From the cell containing the given text, extract its center point as (x, y) coordinate. 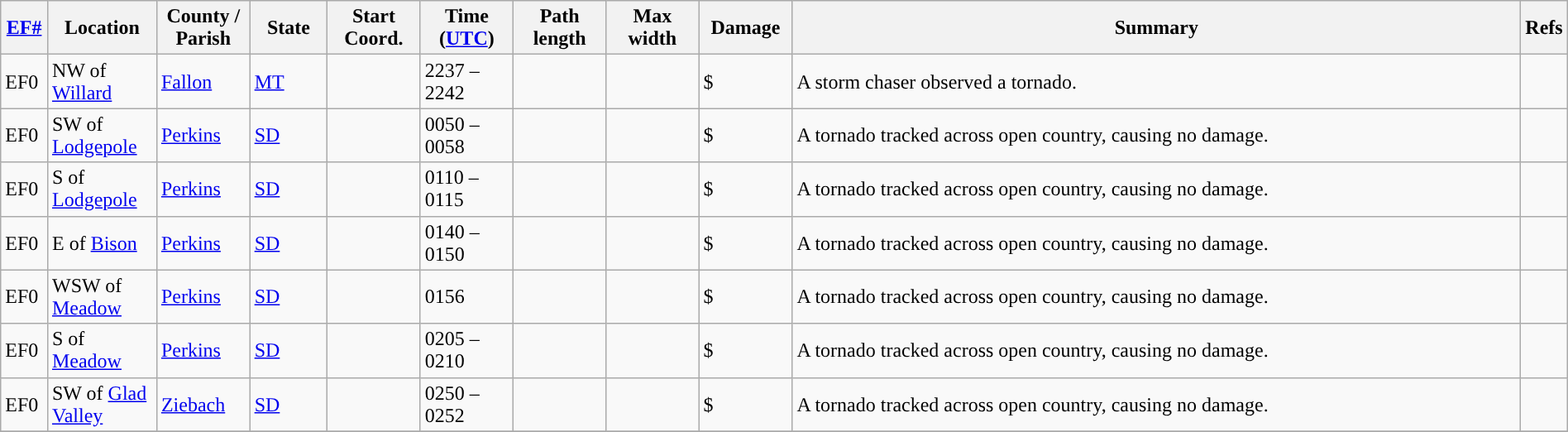
0110 – 0115 (466, 189)
2237 – 2242 (466, 81)
0050 – 0058 (466, 136)
Time (UTC) (466, 28)
Fallon (203, 81)
Summary (1156, 28)
County / Parish (203, 28)
A storm chaser observed a tornado. (1156, 81)
E of Bison (102, 243)
S of Meadow (102, 351)
SW of Lodgepole (102, 136)
NW of Willard (102, 81)
0250 – 0252 (466, 404)
EF# (25, 28)
Location (102, 28)
Refs (1544, 28)
State (289, 28)
Path length (560, 28)
WSW of Meadow (102, 296)
Damage (746, 28)
0205 – 0210 (466, 351)
Ziebach (203, 404)
0140 – 0150 (466, 243)
S of Lodgepole (102, 189)
0156 (466, 296)
MT (289, 81)
Start Coord. (374, 28)
Max width (653, 28)
SW of Glad Valley (102, 404)
